From the cell containing the given text, extract its center point as [x, y] coordinate. 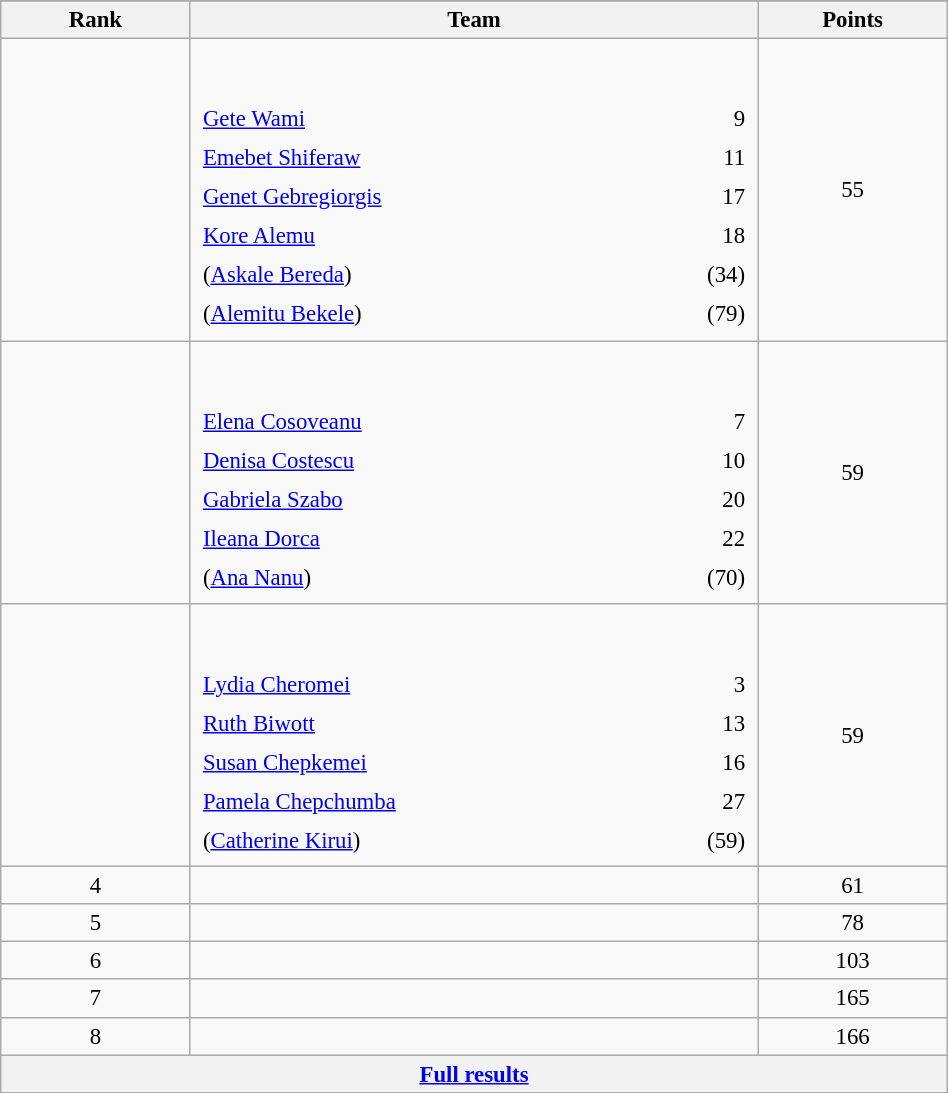
(59) [698, 840]
Gete Wami 9 Emebet Shiferaw 11 Genet Gebregiorgis 17 Kore Alemu 18 (Askale Bereda) (34) (Alemitu Bekele) (79) [474, 190]
55 [852, 190]
Rank [96, 20]
78 [852, 923]
4 [96, 886]
11 [695, 158]
27 [698, 801]
103 [852, 961]
5 [96, 923]
(34) [695, 275]
20 [690, 499]
Ruth Biwott [420, 723]
Denisa Costescu [412, 460]
(70) [690, 577]
Emebet Shiferaw [417, 158]
6 [96, 961]
Elena Cosoveanu [412, 421]
Genet Gebregiorgis [417, 197]
3 [698, 684]
9 [695, 119]
(Catherine Kirui) [420, 840]
Points [852, 20]
Full results [474, 1074]
16 [698, 762]
(Askale Bereda) [417, 275]
165 [852, 999]
Lydia Cheromei [420, 684]
Elena Cosoveanu 7 Denisa Costescu 10 Gabriela Szabo 20 Ileana Dorca 22 (Ana Nanu) (70) [474, 472]
166 [852, 1036]
8 [96, 1036]
61 [852, 886]
17 [695, 197]
Kore Alemu [417, 236]
(Alemitu Bekele) [417, 314]
10 [690, 460]
Gabriela Szabo [412, 499]
Lydia Cheromei 3 Ruth Biwott 13 Susan Chepkemei 16 Pamela Chepchumba 27 (Catherine Kirui) (59) [474, 736]
Gete Wami [417, 119]
Ileana Dorca [412, 538]
(79) [695, 314]
Susan Chepkemei [420, 762]
(Ana Nanu) [412, 577]
18 [695, 236]
13 [698, 723]
Team [474, 20]
Pamela Chepchumba [420, 801]
22 [690, 538]
